Detect which cell encompasses the target text, then output its [X, Y] center coordinate. 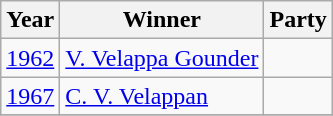
1962 [30, 58]
Party [298, 20]
C. V. Velappan [162, 96]
Winner [162, 20]
1967 [30, 96]
V. Velappa Gounder [162, 58]
Year [30, 20]
